Return the [x, y] coordinate for the center point of the cell that contains the specified text.  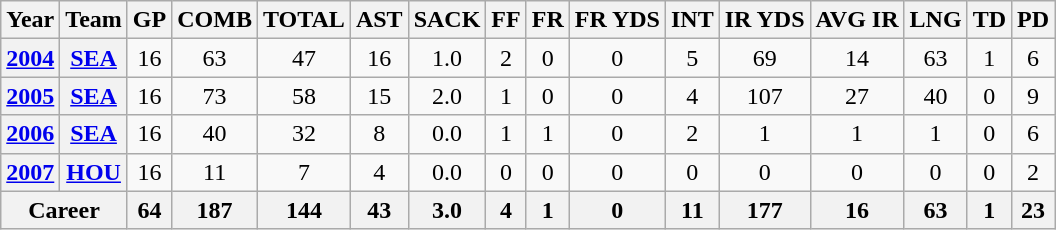
15 [379, 96]
107 [764, 96]
TD [989, 20]
58 [304, 96]
2.0 [447, 96]
14 [857, 58]
2007 [30, 172]
HOU [94, 172]
IR YDS [764, 20]
AST [379, 20]
177 [764, 210]
2005 [30, 96]
69 [764, 58]
LNG [936, 20]
43 [379, 210]
COMB [215, 20]
TOTAL [304, 20]
Career [64, 210]
Team [94, 20]
FF [506, 20]
1.0 [447, 58]
2006 [30, 134]
3.0 [447, 210]
64 [149, 210]
47 [304, 58]
2004 [30, 58]
PD [1034, 20]
187 [215, 210]
FR [548, 20]
INT [692, 20]
5 [692, 58]
8 [379, 134]
23 [1034, 210]
9 [1034, 96]
144 [304, 210]
GP [149, 20]
SACK [447, 20]
Year [30, 20]
7 [304, 172]
73 [215, 96]
AVG IR [857, 20]
27 [857, 96]
FR YDS [617, 20]
32 [304, 134]
